Identify which cell holds the provided text, then report its (x, y) central coordinate. 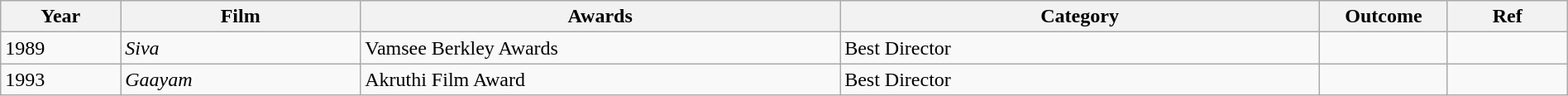
Gaayam (241, 79)
Siva (241, 48)
Awards (600, 17)
Outcome (1384, 17)
Vamsee Berkley Awards (600, 48)
1993 (61, 79)
Category (1080, 17)
Ref (1507, 17)
Akruthi Film Award (600, 79)
Film (241, 17)
Year (61, 17)
1989 (61, 48)
